Search for the cell housing the specified text and yield its [x, y] center coordinate. 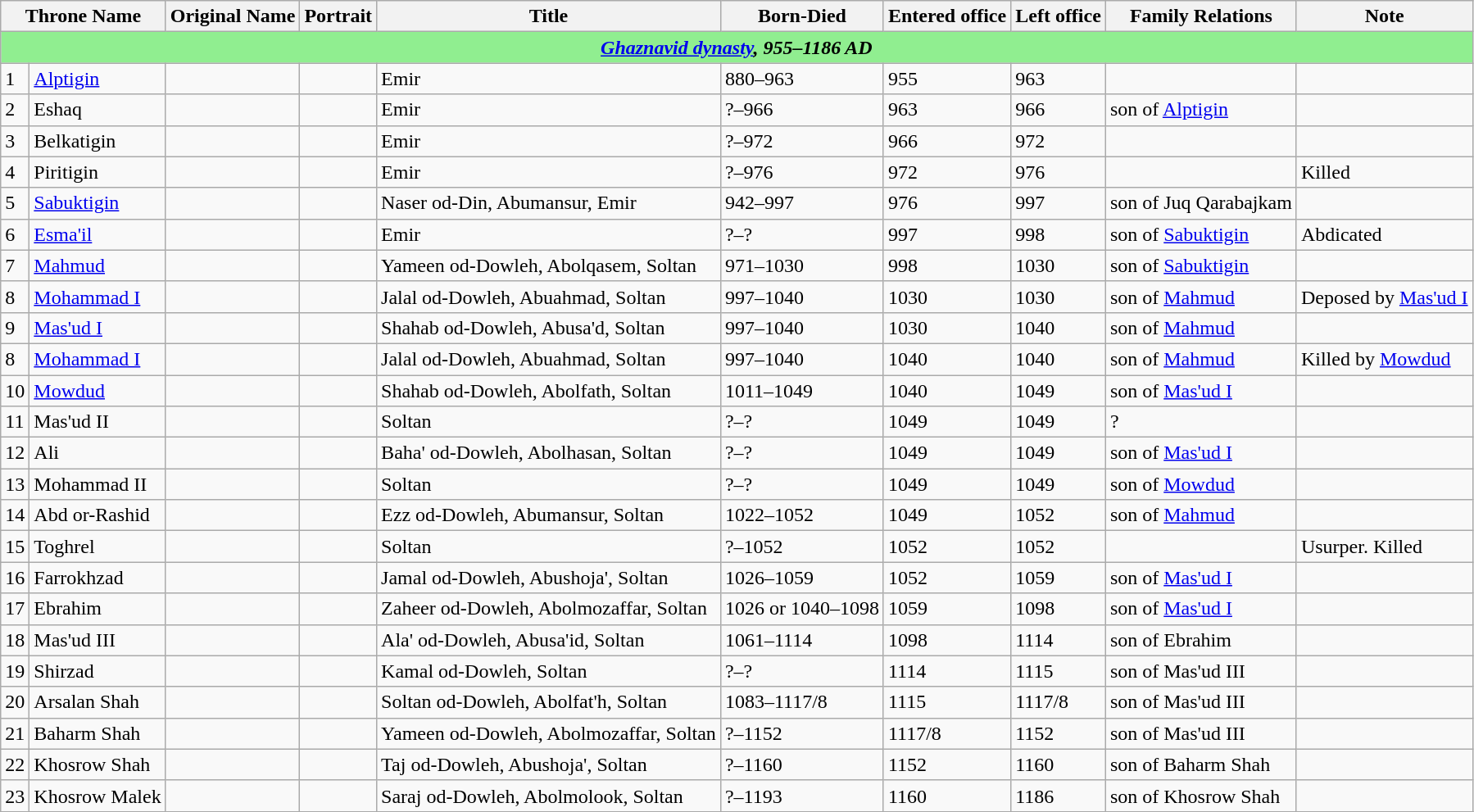
1026 or 1040–1098 [801, 609]
2 [15, 110]
Abd or-Rashid [98, 515]
Jamal od-Dowleh, Abushoja', Soltan [549, 578]
Esma'il [98, 234]
Note [1385, 16]
Mas'ud III [98, 640]
Shahab od-Dowleh, Abusa'd, Soltan [549, 328]
Taj od-Dowleh, Abushoja', Soltan [549, 764]
?–966 [801, 110]
Zaheer od-Dowleh, Abolmozaffar, Soltan [549, 609]
Yameen od-Dowleh, Abolmozaffar, Soltan [549, 733]
Entered office [947, 16]
?–1193 [801, 796]
Left office [1059, 16]
?–1152 [801, 733]
Mas'ud II [98, 422]
?–1160 [801, 764]
Ghaznavid dynasty, 955–1186 AD [737, 48]
Killed by Mowdud [1385, 359]
Khosrow Malek [98, 796]
7 [15, 265]
Killed [1385, 172]
9 [15, 328]
?–976 [801, 172]
1026–1059 [801, 578]
10 [15, 391]
15 [15, 547]
Eshaq [98, 110]
Arsalan Shah [98, 702]
Ezz od-Dowleh, Abumansur, Soltan [549, 515]
son of Juq Qarabajkam [1201, 203]
5 [15, 203]
son of Khosrow Shah [1201, 796]
20 [15, 702]
14 [15, 515]
942–997 [801, 203]
1 [15, 79]
Baha' od-Dowleh, Abolhasan, Soltan [549, 453]
Ebrahim [98, 609]
Naser od-Din, Abumansur, Emir [549, 203]
Kamal od-Dowleh, Soltan [549, 671]
Born-Died [801, 16]
Ali [98, 453]
1061–1114 [801, 640]
Abdicated [1385, 234]
16 [15, 578]
18 [15, 640]
Mohammad II [98, 484]
Khosrow Shah [98, 764]
Usurper. Killed [1385, 547]
1011–1049 [801, 391]
Yameen od-Dowleh, Abolqasem, Soltan [549, 265]
Title [549, 16]
Sabuktigin [98, 203]
? [1201, 422]
17 [15, 609]
Ala' od-Dowleh, Abusa'id, Soltan [549, 640]
Piritigin [98, 172]
22 [15, 764]
Family Relations [1201, 16]
Mowdud [98, 391]
971–1030 [801, 265]
Mahmud [98, 265]
Toghrel [98, 547]
Shirzad [98, 671]
955 [947, 79]
Saraj od-Dowleh, Abolmolook, Soltan [549, 796]
Soltan od-Dowleh, Abolfat'h, Soltan [549, 702]
Alptigin [98, 79]
1083–1117/8 [801, 702]
Original Name [233, 16]
23 [15, 796]
son of Ebrahim [1201, 640]
13 [15, 484]
12 [15, 453]
880–963 [801, 79]
Baharm Shah [98, 733]
Throne Name [84, 16]
son of Mowdud [1201, 484]
11 [15, 422]
son of Alptigin [1201, 110]
6 [15, 234]
1022–1052 [801, 515]
?–1052 [801, 547]
Farrokhzad [98, 578]
21 [15, 733]
Shahab od-Dowleh, Abolfath, Soltan [549, 391]
?–972 [801, 141]
Belkatigin [98, 141]
3 [15, 141]
son of Baharm Shah [1201, 764]
Deposed by Mas'ud I [1385, 297]
Portrait [338, 16]
1186 [1059, 796]
19 [15, 671]
4 [15, 172]
Mas'ud I [98, 328]
